Provide the (X, Y) coordinate of the cell's center where the given text is located.  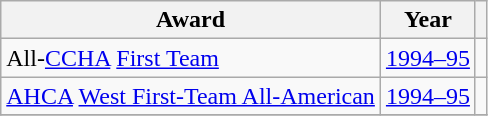
All-CCHA First Team (191, 58)
Award (191, 20)
Year (428, 20)
AHCA West First-Team All-American (191, 96)
